Pinpoint the cell where the given text exists, returning its (x, y) midpoint coordinate. 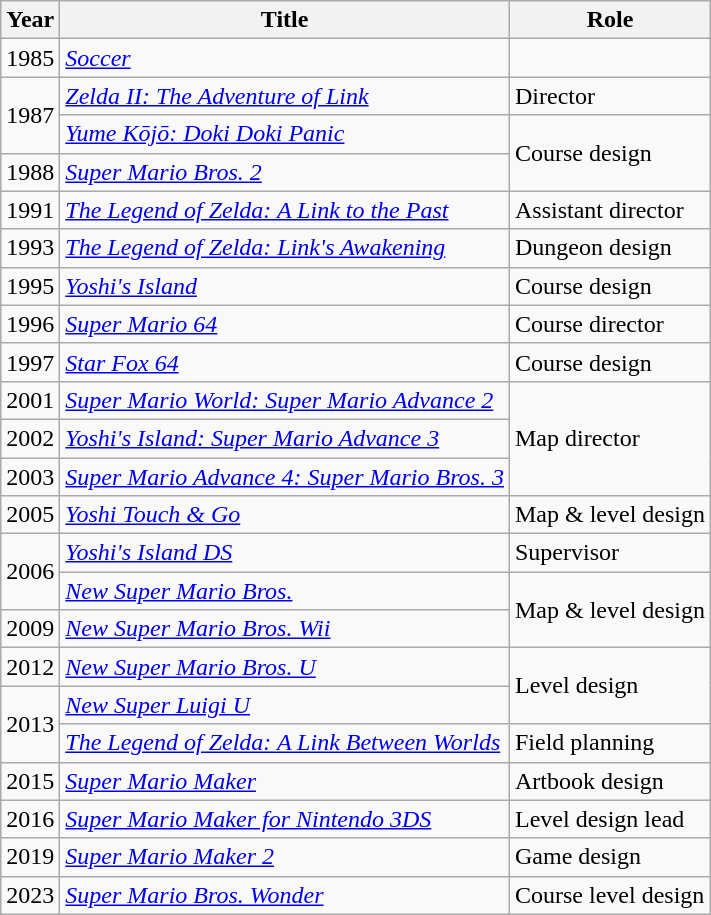
The Legend of Zelda: A Link Between Worlds (285, 743)
2013 (30, 724)
Artbook design (610, 781)
Level design lead (610, 819)
Yoshi's Island DS (285, 553)
Title (285, 20)
2009 (30, 629)
Director (610, 96)
Yume Kōjō: Doki Doki Panic (285, 134)
Course level design (610, 895)
Assistant director (610, 210)
Field planning (610, 743)
Map director (610, 438)
1996 (30, 324)
2019 (30, 857)
2016 (30, 819)
Super Mario Maker for Nintendo 3DS (285, 819)
Super Mario Bros. 2 (285, 172)
Role (610, 20)
Super Mario World: Super Mario Advance 2 (285, 400)
1995 (30, 286)
Super Mario Maker (285, 781)
2003 (30, 477)
Super Mario Advance 4: Super Mario Bros. 3 (285, 477)
Super Mario 64 (285, 324)
1985 (30, 58)
1991 (30, 210)
2006 (30, 572)
Yoshi Touch & Go (285, 515)
Yoshi's Island: Super Mario Advance 3 (285, 438)
Super Mario Bros. Wonder (285, 895)
Super Mario Maker 2 (285, 857)
Dungeon design (610, 248)
New Super Luigi U (285, 705)
Game design (610, 857)
The Legend of Zelda: A Link to the Past (285, 210)
New Super Mario Bros. (285, 591)
2002 (30, 438)
Soccer (285, 58)
New Super Mario Bros. U (285, 667)
2023 (30, 895)
Level design (610, 686)
Supervisor (610, 553)
The Legend of Zelda: Link's Awakening (285, 248)
1987 (30, 115)
Zelda II: The Adventure of Link (285, 96)
1993 (30, 248)
Star Fox 64 (285, 362)
Yoshi's Island (285, 286)
2001 (30, 400)
1997 (30, 362)
Course director (610, 324)
2015 (30, 781)
2012 (30, 667)
1988 (30, 172)
Year (30, 20)
New Super Mario Bros. Wii (285, 629)
2005 (30, 515)
